Identify which cell holds the provided text, then report its (x, y) central coordinate. 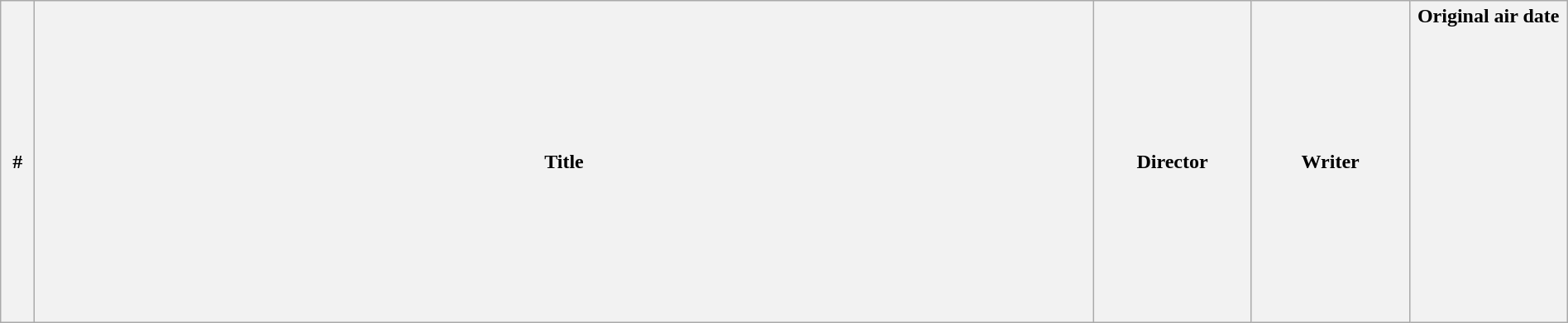
Writer (1330, 162)
Title (564, 162)
# (18, 162)
Original air date (1489, 162)
Director (1173, 162)
